Search for the cell housing the specified text and yield its [X, Y] center coordinate. 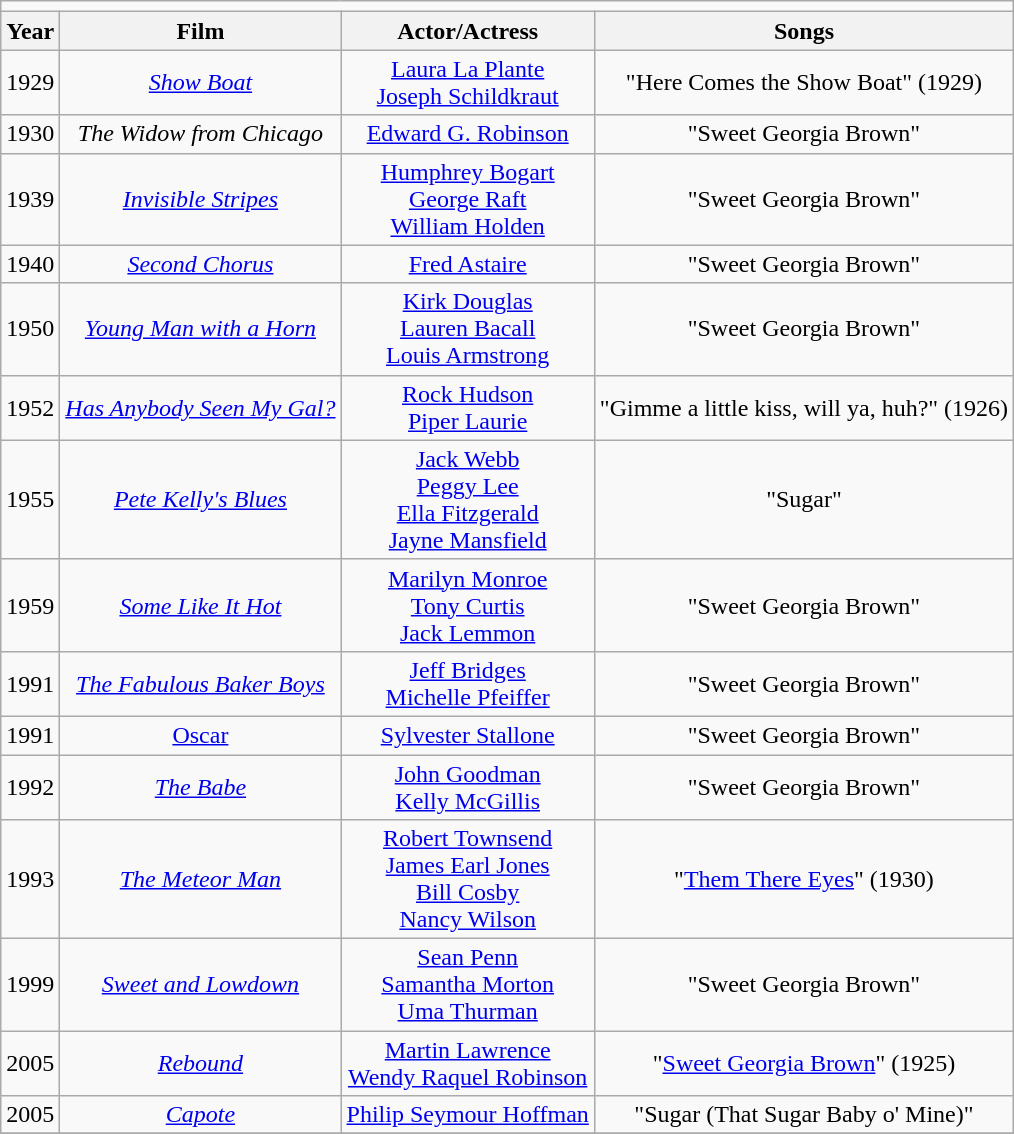
"Sugar" [804, 500]
Show Boat [200, 82]
Film [200, 31]
1992 [30, 786]
Invisible Stripes [200, 199]
Humphrey BogartGeorge RaftWilliam Holden [468, 199]
Edward G. Robinson [468, 134]
Sylvester Stallone [468, 735]
The Widow from Chicago [200, 134]
"Sweet Georgia Brown" (1925) [804, 1064]
1930 [30, 134]
Marilyn MonroeTony CurtisJack Lemmon [468, 605]
Some Like It Hot [200, 605]
Fred Astaire [468, 264]
1940 [30, 264]
Jeff BridgesMichelle Pfeiffer [468, 684]
Martin LawrenceWendy Raquel Robinson [468, 1064]
1939 [30, 199]
Philip Seymour Hoffman [468, 1115]
Kirk DouglasLauren BacallLouis Armstrong [468, 329]
Rock HudsonPiper Laurie [468, 408]
"Sugar (That Sugar Baby o' Mine)" [804, 1115]
"Them There Eyes" (1930) [804, 880]
1929 [30, 82]
1959 [30, 605]
"Gimme a little kiss, will ya, huh?" (1926) [804, 408]
The Babe [200, 786]
The Meteor Man [200, 880]
1993 [30, 880]
1999 [30, 985]
Year [30, 31]
Sweet and Lowdown [200, 985]
Songs [804, 31]
"Here Comes the Show Boat" (1929) [804, 82]
Has Anybody Seen My Gal? [200, 408]
Young Man with a Horn [200, 329]
Oscar [200, 735]
Rebound [200, 1064]
Capote [200, 1115]
Second Chorus [200, 264]
The Fabulous Baker Boys [200, 684]
1952 [30, 408]
1955 [30, 500]
Robert TownsendJames Earl JonesBill CosbyNancy Wilson [468, 880]
Pete Kelly's Blues [200, 500]
Jack WebbPeggy LeeElla FitzgeraldJayne Mansfield [468, 500]
John GoodmanKelly McGillis [468, 786]
Sean PennSamantha MortonUma Thurman [468, 985]
Actor/Actress [468, 31]
1950 [30, 329]
Laura La PlanteJoseph Schildkraut [468, 82]
